Return [x, y] of the center of cell containing provided text 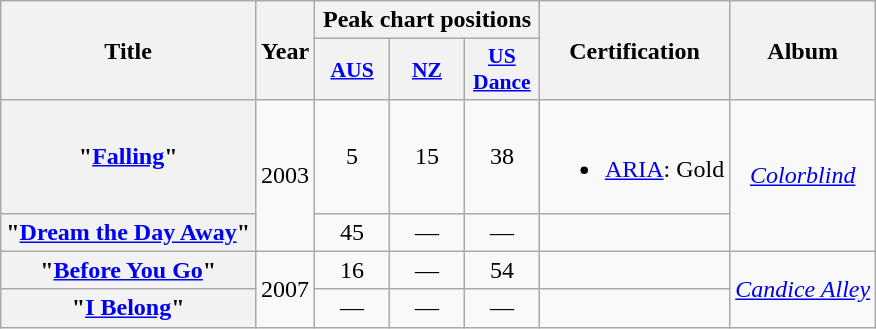
5 [352, 156]
Peak chart positions [428, 20]
"I Belong" [128, 308]
Colorblind [803, 176]
38 [502, 156]
NZ [428, 70]
ARIA: Gold [634, 156]
Title [128, 50]
2007 [286, 289]
45 [352, 232]
"Dream the Day Away" [128, 232]
16 [352, 270]
Year [286, 50]
Candice Alley [803, 289]
54 [502, 270]
"Falling" [128, 156]
Album [803, 50]
AUS [352, 70]
2003 [286, 176]
USDance [502, 70]
Certification [634, 50]
"Before You Go" [128, 270]
15 [428, 156]
